Determine the [X, Y] coordinate at the center of the cell enclosing the given text.  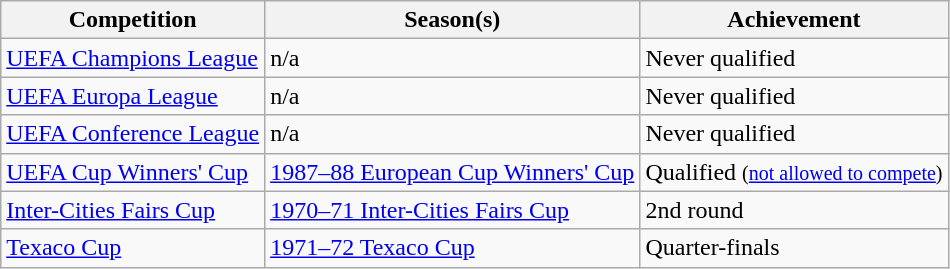
Qualified (not allowed to compete) [794, 172]
Season(s) [452, 20]
1987–88 European Cup Winners' Cup [452, 172]
1971–72 Texaco Cup [452, 248]
1970–71 Inter-Cities Fairs Cup [452, 210]
2nd round [794, 210]
Quarter-finals [794, 248]
Achievement [794, 20]
UEFA Conference League [133, 134]
Texaco Cup [133, 248]
Competition [133, 20]
UEFA Europa League [133, 96]
Inter-Cities Fairs Cup [133, 210]
UEFA Cup Winners' Cup [133, 172]
UEFA Champions League [133, 58]
